For the text-containing cell, return its midpoint in (X, Y) coordinate format. 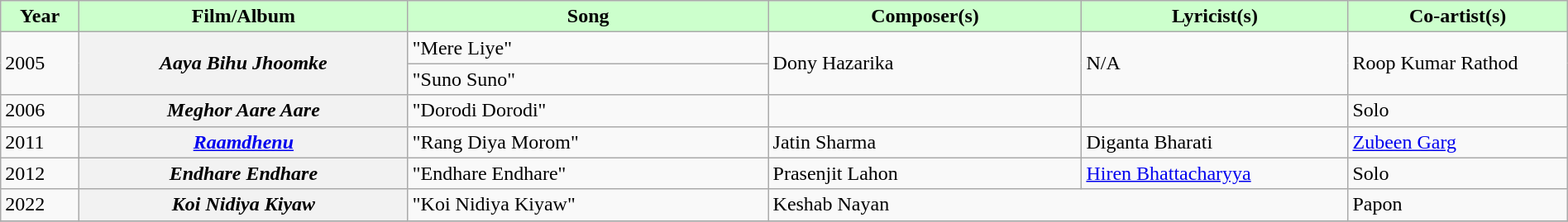
Prasenjit Lahon (925, 173)
Lyricist(s) (1215, 17)
Jatin Sharma (925, 142)
N/A (1215, 64)
2012 (40, 173)
"Dorodi Dorodi" (588, 111)
Dony Hazarika (925, 64)
Song (588, 17)
2006 (40, 111)
Keshab Nayan (1059, 205)
Aaya Bihu Jhoomke (243, 64)
2011 (40, 142)
Film/Album (243, 17)
Composer(s) (925, 17)
Koi Nidiya Kiyaw (243, 205)
"Endhare Endhare" (588, 173)
2022 (40, 205)
Endhare Endhare (243, 173)
Raamdhenu (243, 142)
"Rang Diya Morom" (588, 142)
"Koi Nidiya Kiyaw" (588, 205)
Diganta Bharati (1215, 142)
Co-artist(s) (1457, 17)
2005 (40, 64)
"Mere Liye" (588, 48)
Meghor Aare Aare (243, 111)
"Suno Suno" (588, 79)
Roop Kumar Rathod (1457, 64)
Hiren Bhattacharyya (1215, 173)
Papon (1457, 205)
Year (40, 17)
Zubeen Garg (1457, 142)
